Search for the cell housing the specified text and yield its (X, Y) center coordinate. 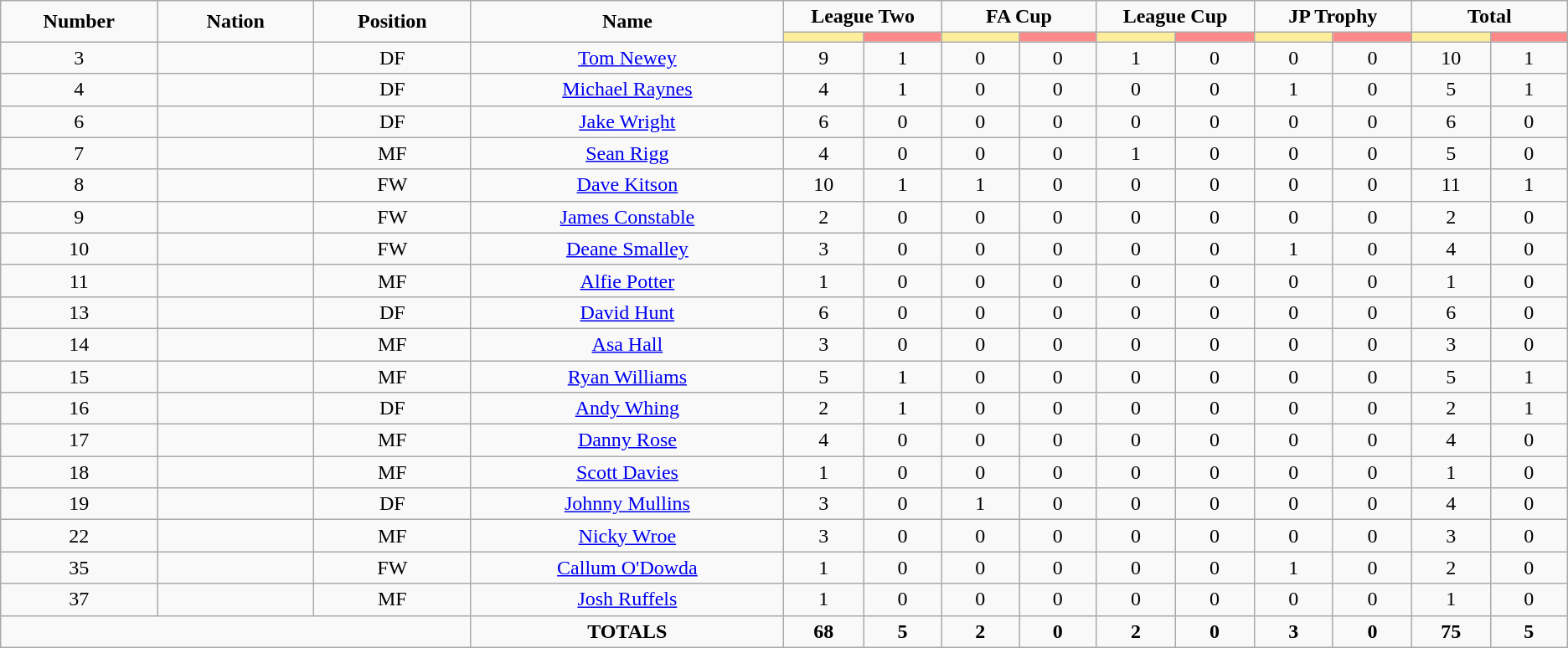
17 (79, 440)
League Two (863, 17)
Callum O'Dowda (627, 568)
Andy Whing (627, 409)
19 (79, 504)
Alfie Potter (627, 280)
JP Trophy (1333, 17)
Dave Kitson (627, 185)
35 (79, 568)
18 (79, 472)
15 (79, 376)
7 (79, 153)
Number (79, 22)
14 (79, 344)
8 (79, 185)
Ryan Williams (627, 376)
TOTALS (627, 631)
David Hunt (627, 312)
Michael Raynes (627, 90)
75 (1451, 631)
Deane Smalley (627, 249)
37 (79, 599)
Jake Wright (627, 121)
22 (79, 536)
Asa Hall (627, 344)
13 (79, 312)
FA Cup (1019, 17)
16 (79, 409)
James Constable (627, 217)
Total (1489, 17)
Danny Rose (627, 440)
Position (392, 22)
Josh Ruffels (627, 599)
Name (627, 22)
League Cup (1175, 17)
Johnny Mullins (627, 504)
68 (824, 631)
Tom Newey (627, 58)
Nation (236, 22)
Sean Rigg (627, 153)
Nicky Wroe (627, 536)
Scott Davies (627, 472)
